For the text-containing cell, return its midpoint in (X, Y) coordinate format. 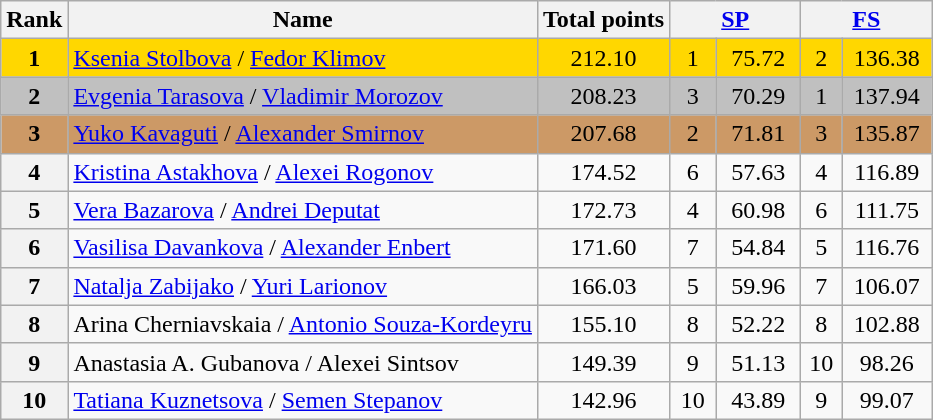
208.23 (603, 96)
142.96 (603, 400)
Evgenia Tarasova / Vladimir Morozov (303, 96)
Total points (603, 20)
135.87 (887, 134)
155.10 (603, 324)
207.68 (603, 134)
57.63 (758, 172)
149.39 (603, 362)
99.07 (887, 400)
Arina Cherniavskaia / Antonio Souza-Kordeyru (303, 324)
171.60 (603, 248)
60.98 (758, 210)
70.29 (758, 96)
137.94 (887, 96)
166.03 (603, 286)
174.52 (603, 172)
Vera Bazarova / Andrei Deputat (303, 210)
75.72 (758, 58)
Natalja Zabijako / Yuri Larionov (303, 286)
Ksenia Stolbova / Fedor Klimov (303, 58)
102.88 (887, 324)
116.89 (887, 172)
106.07 (887, 286)
SP (736, 20)
59.96 (758, 286)
98.26 (887, 362)
111.75 (887, 210)
Yuko Kavaguti / Alexander Smirnov (303, 134)
Tatiana Kuznetsova / Semen Stepanov (303, 400)
116.76 (887, 248)
Name (303, 20)
Anastasia A. Gubanova / Alexei Sintsov (303, 362)
Vasilisa Davankova / Alexander Enbert (303, 248)
136.38 (887, 58)
52.22 (758, 324)
Rank (34, 20)
43.89 (758, 400)
Kristina Astakhova / Alexei Rogonov (303, 172)
FS (866, 20)
51.13 (758, 362)
71.81 (758, 134)
212.10 (603, 58)
54.84 (758, 248)
172.73 (603, 210)
